Return the (x, y) coordinate for the center point of the cell that contains the specified text.  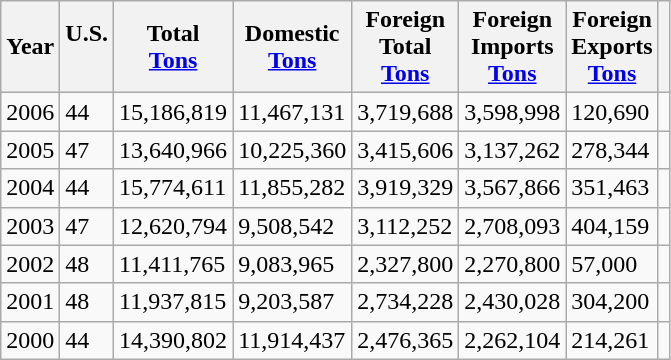
2,734,228 (406, 302)
11,411,765 (174, 264)
404,159 (612, 226)
2,476,365 (406, 340)
10,225,360 (292, 150)
11,467,131 (292, 112)
2000 (30, 340)
3,919,329 (406, 188)
2002 (30, 264)
9,508,542 (292, 226)
U.S. (87, 47)
3,137,262 (512, 150)
2004 (30, 188)
15,774,611 (174, 188)
9,203,587 (292, 302)
2,708,093 (512, 226)
TotalTons (174, 47)
2,430,028 (512, 302)
3,598,998 (512, 112)
Year (30, 47)
214,261 (612, 340)
2005 (30, 150)
14,390,802 (174, 340)
3,567,866 (512, 188)
2006 (30, 112)
3,112,252 (406, 226)
ForeignTotalTons (406, 47)
9,083,965 (292, 264)
DomesticTons (292, 47)
120,690 (612, 112)
ForeignExportsTons (612, 47)
11,855,282 (292, 188)
12,620,794 (174, 226)
57,000 (612, 264)
2,270,800 (512, 264)
3,415,606 (406, 150)
11,914,437 (292, 340)
2,262,104 (512, 340)
304,200 (612, 302)
2003 (30, 226)
ForeignImportsTons (512, 47)
278,344 (612, 150)
2,327,800 (406, 264)
351,463 (612, 188)
2001 (30, 302)
13,640,966 (174, 150)
3,719,688 (406, 112)
11,937,815 (174, 302)
15,186,819 (174, 112)
